Determine the (x, y) coordinate at the center of the cell enclosing the given text.  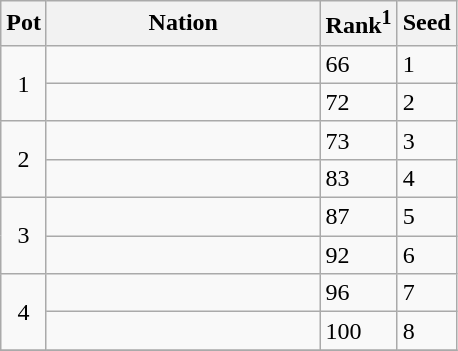
Seed (426, 24)
92 (358, 255)
72 (358, 102)
96 (358, 293)
7 (426, 293)
Rank1 (358, 24)
73 (358, 140)
87 (358, 217)
6 (426, 255)
8 (426, 331)
83 (358, 178)
100 (358, 331)
Pot (24, 24)
Nation (183, 24)
5 (426, 217)
66 (358, 64)
